From the cell containing the given text, extract its center point as [x, y] coordinate. 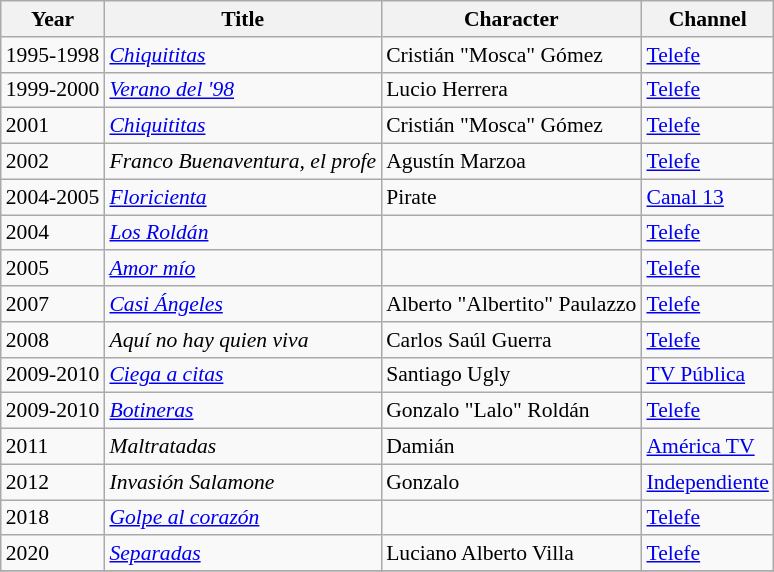
Floricienta [242, 197]
Amor mío [242, 269]
Agustín Marzoa [511, 162]
Aquí no hay quien viva [242, 340]
2001 [53, 126]
Maltratadas [242, 447]
2004 [53, 233]
Invasión Salamone [242, 482]
Luciano Alberto Villa [511, 554]
2011 [53, 447]
Title [242, 19]
Golpe al corazón [242, 518]
2002 [53, 162]
Casi Ángeles [242, 304]
Damián [511, 447]
TV Pública [707, 375]
1999-2000 [53, 90]
Franco Buenaventura, el profe [242, 162]
2008 [53, 340]
2005 [53, 269]
América TV [707, 447]
Santiago Ugly [511, 375]
2007 [53, 304]
Botineras [242, 411]
Alberto "Albertito" Paulazzo [511, 304]
1995-1998 [53, 55]
2012 [53, 482]
Canal 13 [707, 197]
Carlos Saúl Guerra [511, 340]
Verano del '98 [242, 90]
Ciega a citas [242, 375]
Channel [707, 19]
Los Roldán [242, 233]
Lucio Herrera [511, 90]
Year [53, 19]
Gonzalo "Lalo" Roldán [511, 411]
2020 [53, 554]
Pirate [511, 197]
2018 [53, 518]
Gonzalo [511, 482]
Independiente [707, 482]
Character [511, 19]
2004-2005 [53, 197]
Separadas [242, 554]
